Locate the cell with the specified text and output its (x, y) center coordinate. 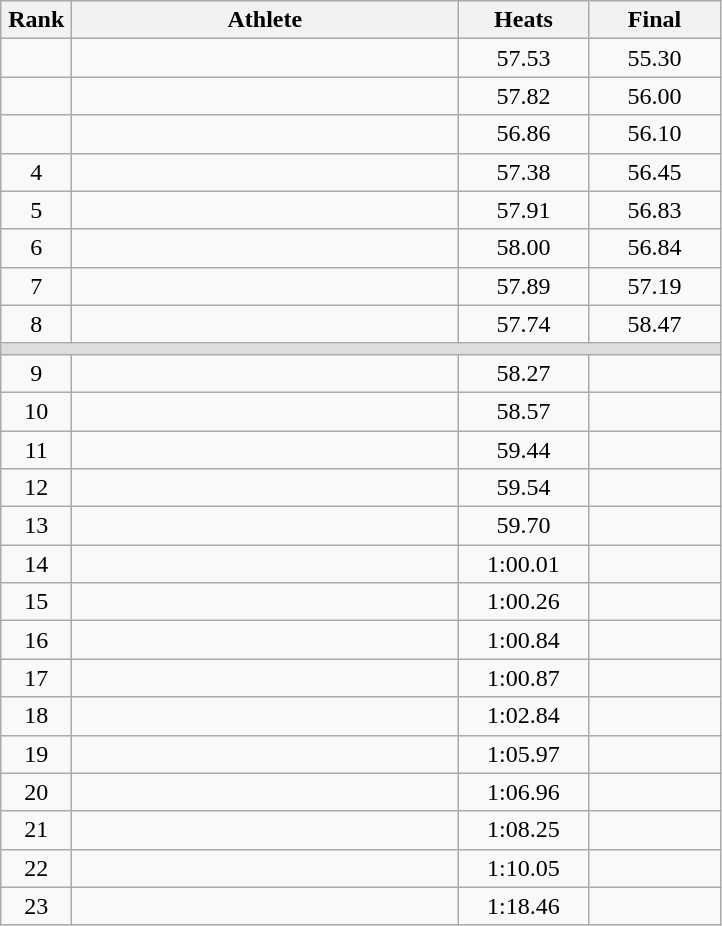
8 (36, 324)
7 (36, 286)
12 (36, 488)
1:00.84 (524, 640)
59.44 (524, 449)
23 (36, 906)
56.86 (524, 134)
15 (36, 602)
1:00.87 (524, 678)
57.53 (524, 58)
16 (36, 640)
1:06.96 (524, 792)
59.70 (524, 526)
6 (36, 248)
19 (36, 754)
14 (36, 564)
58.57 (524, 411)
58.27 (524, 373)
56.00 (654, 96)
57.19 (654, 286)
5 (36, 210)
57.89 (524, 286)
58.47 (654, 324)
18 (36, 716)
20 (36, 792)
57.74 (524, 324)
57.82 (524, 96)
56.83 (654, 210)
13 (36, 526)
10 (36, 411)
57.91 (524, 210)
Rank (36, 20)
57.38 (524, 172)
55.30 (654, 58)
1:05.97 (524, 754)
21 (36, 830)
1:02.84 (524, 716)
56.45 (654, 172)
59.54 (524, 488)
Athlete (265, 20)
56.84 (654, 248)
Final (654, 20)
1:08.25 (524, 830)
1:00.26 (524, 602)
1:18.46 (524, 906)
4 (36, 172)
17 (36, 678)
22 (36, 868)
11 (36, 449)
1:10.05 (524, 868)
1:00.01 (524, 564)
9 (36, 373)
Heats (524, 20)
56.10 (654, 134)
58.00 (524, 248)
